Determine the [x, y] coordinate at the center of the cell enclosing the given text.  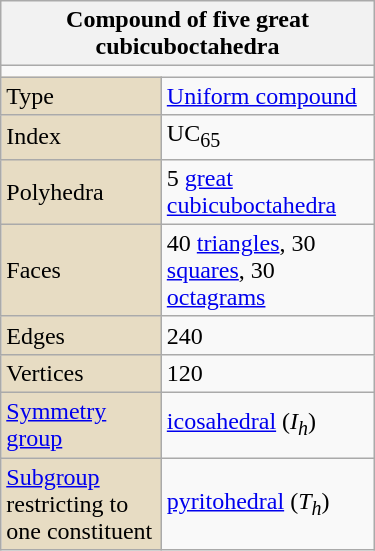
icosahedral (Ih) [268, 426]
Vertices [82, 373]
Index [82, 137]
Subgroup restricting to one constituent [82, 504]
40 triangles, 30 squares, 30 octagrams [268, 270]
240 [268, 335]
Edges [82, 335]
5 great cubicuboctahedra [268, 192]
Polyhedra [82, 192]
Symmetry group [82, 426]
120 [268, 373]
Compound of five great cubicuboctahedra [188, 34]
pyritohedral (Th) [268, 504]
Faces [82, 270]
UC65 [268, 137]
Type [82, 96]
Uniform compound [268, 96]
